Capture the cell that displays the provided text and extract its [X, Y] central coordinate. 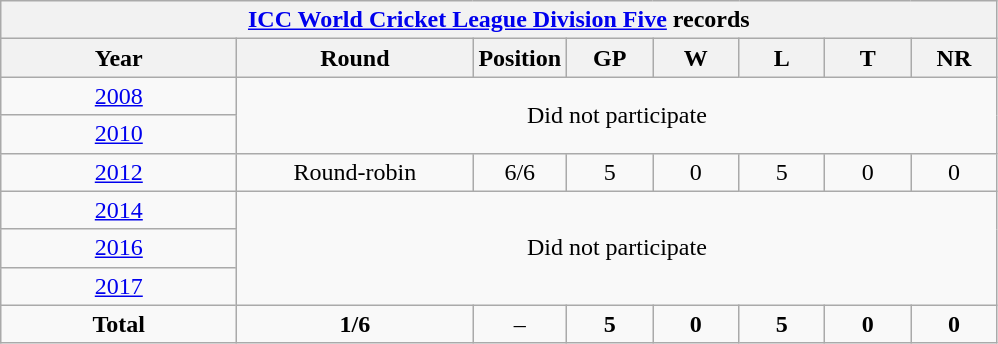
Round [355, 58]
Total [119, 324]
W [696, 58]
ICC World Cricket League Division Five records [499, 20]
6/6 [520, 172]
2008 [119, 96]
2017 [119, 286]
2010 [119, 134]
Round-robin [355, 172]
2012 [119, 172]
1/6 [355, 324]
2014 [119, 210]
GP [610, 58]
NR [954, 58]
T [868, 58]
L [782, 58]
Position [520, 58]
– [520, 324]
2016 [119, 248]
Year [119, 58]
